Determine the [X, Y] coordinate at the center of the cell enclosing the given text.  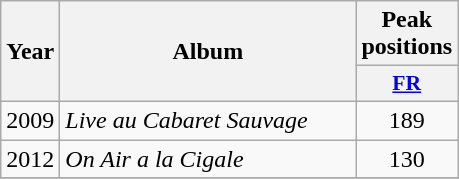
Year [30, 52]
130 [407, 159]
Album [208, 52]
FR [407, 84]
2012 [30, 159]
Live au Cabaret Sauvage [208, 120]
On Air a la Cigale [208, 159]
2009 [30, 120]
Peak positions [407, 34]
189 [407, 120]
